Return the [X, Y] coordinate for the center point of the cell that contains the specified text.  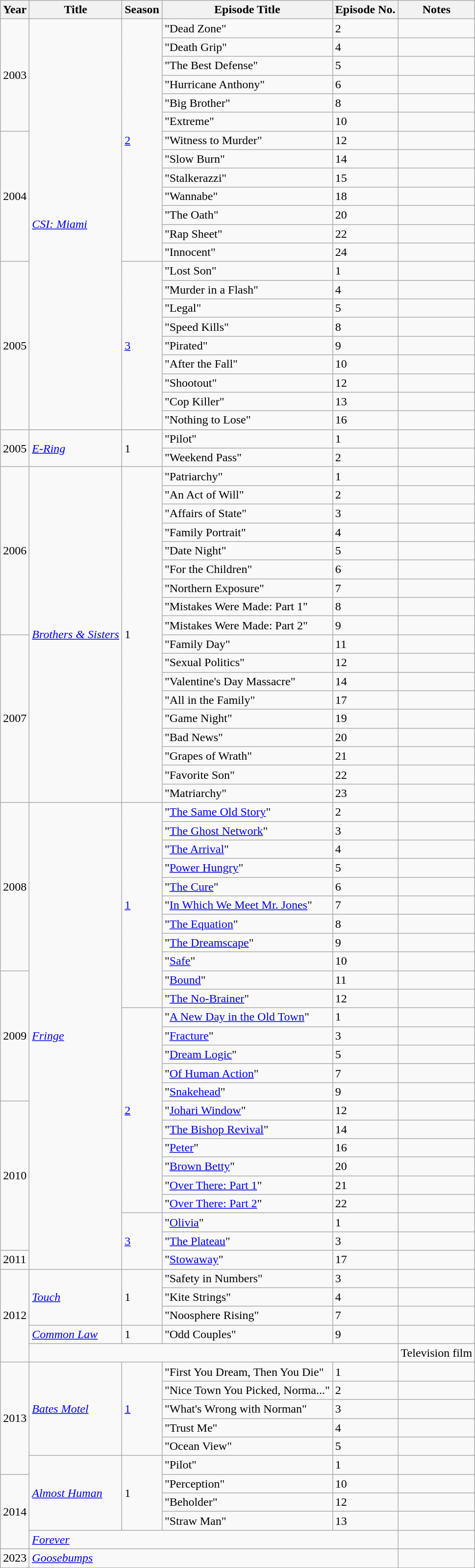
"Fracture" [247, 1036]
"Matriarchy" [247, 793]
"Hurricane Anthony" [247, 84]
Title [75, 10]
"After the Fall" [247, 364]
"Stowaway" [247, 1260]
"Bad News" [247, 737]
"The Equation" [247, 924]
"The Best Defense" [247, 66]
"Stalkerazzi" [247, 177]
"Of Human Action" [247, 1073]
"The Arrival" [247, 849]
"Johari Window" [247, 1110]
"Slow Burn" [247, 159]
Year [15, 10]
"Speed Kills" [247, 327]
"The Plateau" [247, 1241]
"The Ghost Network" [247, 831]
"Valentine's Day Massacre" [247, 681]
2004 [15, 196]
"Cop Killer" [247, 401]
"The Bishop Revival" [247, 1129]
"Pirated" [247, 346]
"In Which We Meet Mr. Jones" [247, 905]
"Grapes of Wrath" [247, 756]
2014 [15, 1512]
Common Law [75, 1334]
Episode Title [247, 10]
"Mistakes Were Made: Part 1" [247, 607]
"Snakehead" [247, 1092]
2008 [15, 886]
"Olivia" [247, 1222]
"The Oath" [247, 215]
"Dream Logic" [247, 1054]
Brothers & Sisters [75, 634]
"First You Dream, Then You Die" [247, 1371]
15 [365, 177]
"Rap Sheet" [247, 234]
2010 [15, 1175]
"Safety in Numbers" [247, 1278]
"Dead Zone" [247, 28]
2012 [15, 1316]
2023 [15, 1558]
"Over There: Part 1" [247, 1185]
"Peter" [247, 1148]
2011 [15, 1260]
"Date Night" [247, 551]
"Death Grip" [247, 47]
CSI: Miami [75, 224]
"Power Hungry" [247, 868]
"What's Wrong with Norman" [247, 1409]
"Noosphere Rising" [247, 1316]
"Patriarchy" [247, 476]
Goosebumps [214, 1558]
"Game Night" [247, 719]
"Ocean View" [247, 1446]
"Family Portrait" [247, 532]
"Lost Son" [247, 271]
Fringe [75, 1036]
19 [365, 719]
"Nice Town You Picked, Norma..." [247, 1390]
Television film [436, 1353]
"Mistakes Were Made: Part 2" [247, 625]
23 [365, 793]
"Over There: Part 2" [247, 1204]
2006 [15, 551]
Notes [436, 10]
"Northern Exposure" [247, 588]
"A New Day in the Old Town" [247, 1017]
"Witness to Murder" [247, 140]
"Legal" [247, 308]
"For the Children" [247, 570]
"Extreme" [247, 122]
2003 [15, 75]
"Murder in a Flash" [247, 290]
"Shootout" [247, 383]
Bates Motel [75, 1409]
"Favorite Son" [247, 774]
"Weekend Pass" [247, 457]
"Brown Betty" [247, 1167]
Almost Human [75, 1493]
"Sexual Politics" [247, 663]
"Safe" [247, 961]
2007 [15, 719]
"Odd Couples" [247, 1334]
"Kite Strings" [247, 1297]
Forever [214, 1540]
"Big Brother" [247, 103]
"Beholder" [247, 1502]
"Bound" [247, 980]
Season [142, 10]
2009 [15, 1036]
E-Ring [75, 448]
18 [365, 196]
"The Dreamscape" [247, 943]
"Family Day" [247, 644]
"The No-Brainer" [247, 998]
2013 [15, 1418]
"Trust Me" [247, 1428]
Touch [75, 1297]
"Innocent" [247, 252]
"All in the Family" [247, 700]
"Affairs of State" [247, 513]
"Wannabe" [247, 196]
"Perception" [247, 1484]
24 [365, 252]
Episode No. [365, 10]
"Nothing to Lose" [247, 420]
"Straw Man" [247, 1521]
"The Same Old Story" [247, 812]
"An Act of Will" [247, 495]
"The Cure" [247, 887]
